Pinpoint the cell where the given text exists, returning its (X, Y) midpoint coordinate. 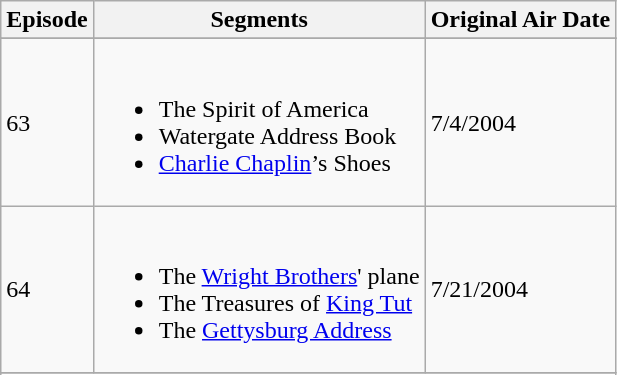
Segments (259, 20)
The Wright Brothers' planeThe Treasures of King TutThe Gettysburg Address (259, 290)
7/4/2004 (520, 122)
Original Air Date (520, 20)
64 (47, 290)
The Spirit of AmericaWatergate Address BookCharlie Chaplin’s Shoes (259, 122)
Episode (47, 20)
7/21/2004 (520, 290)
63 (47, 122)
